From the cell containing the given text, extract its center point as (x, y) coordinate. 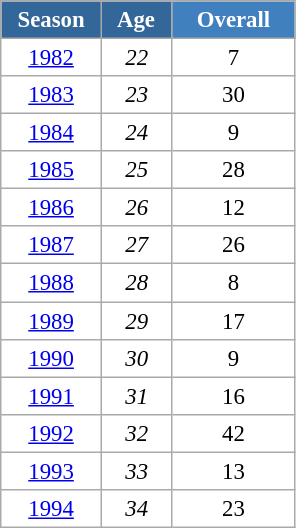
33 (136, 471)
Overall (234, 20)
1982 (52, 58)
1993 (52, 471)
1994 (52, 509)
1985 (52, 170)
17 (234, 321)
8 (234, 283)
32 (136, 433)
16 (234, 396)
24 (136, 133)
13 (234, 471)
34 (136, 509)
1984 (52, 133)
1991 (52, 396)
1992 (52, 433)
1989 (52, 321)
Season (52, 20)
42 (234, 433)
22 (136, 58)
12 (234, 208)
1986 (52, 208)
29 (136, 321)
Age (136, 20)
1990 (52, 358)
31 (136, 396)
1983 (52, 95)
7 (234, 58)
1988 (52, 283)
25 (136, 170)
27 (136, 245)
1987 (52, 245)
